Scan for the cell matching the given text and deliver its (X, Y) coordinate at center. 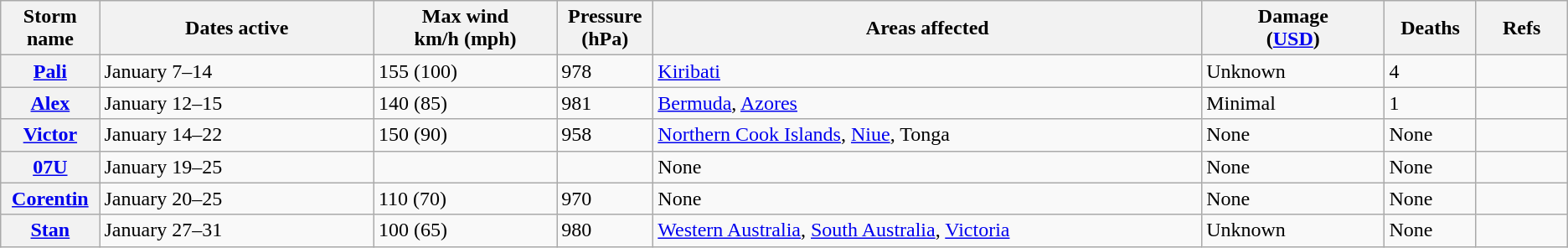
Max windkm/h (mph) (465, 28)
Dates active (236, 28)
Corentin (50, 199)
Minimal (1293, 103)
Bermuda, Azores (928, 103)
978 (605, 71)
January 19–25 (236, 167)
Pressure(hPa) (605, 28)
981 (605, 103)
1 (1431, 103)
January 14–22 (236, 135)
100 (65) (465, 230)
January 27–31 (236, 230)
January 7–14 (236, 71)
07U (50, 167)
140 (85) (465, 103)
January 20–25 (236, 199)
Damage(USD) (1293, 28)
Victor (50, 135)
4 (1431, 71)
Areas affected (928, 28)
Refs (1521, 28)
Kiribati (928, 71)
Pali (50, 71)
150 (90) (465, 135)
970 (605, 199)
110 (70) (465, 199)
Storm name (50, 28)
Western Australia, South Australia, Victoria (928, 230)
980 (605, 230)
Stan (50, 230)
Deaths (1431, 28)
January 12–15 (236, 103)
Alex (50, 103)
958 (605, 135)
155 (100) (465, 71)
Northern Cook Islands, Niue, Tonga (928, 135)
